Find where the given text appears and provide that cell's center as [X, Y] coordinate. 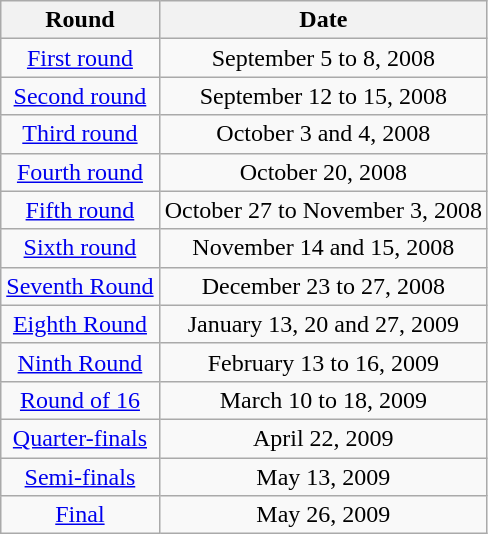
Second round [80, 96]
Sixth round [80, 248]
Round of 16 [80, 400]
March 10 to 18, 2009 [323, 400]
October 20, 2008 [323, 172]
Ninth Round [80, 362]
May 26, 2009 [323, 515]
First round [80, 58]
April 22, 2009 [323, 438]
Fourth round [80, 172]
Final [80, 515]
October 27 to November 3, 2008 [323, 210]
Round [80, 20]
Date [323, 20]
Third round [80, 134]
May 13, 2009 [323, 477]
January 13, 20 and 27, 2009 [323, 324]
September 12 to 15, 2008 [323, 96]
September 5 to 8, 2008 [323, 58]
Fifth round [80, 210]
Quarter-finals [80, 438]
Semi-finals [80, 477]
November 14 and 15, 2008 [323, 248]
Eighth Round [80, 324]
December 23 to 27, 2008 [323, 286]
Seventh Round [80, 286]
February 13 to 16, 2009 [323, 362]
October 3 and 4, 2008 [323, 134]
